Determine the [X, Y] coordinate at the center of the cell enclosing the given text.  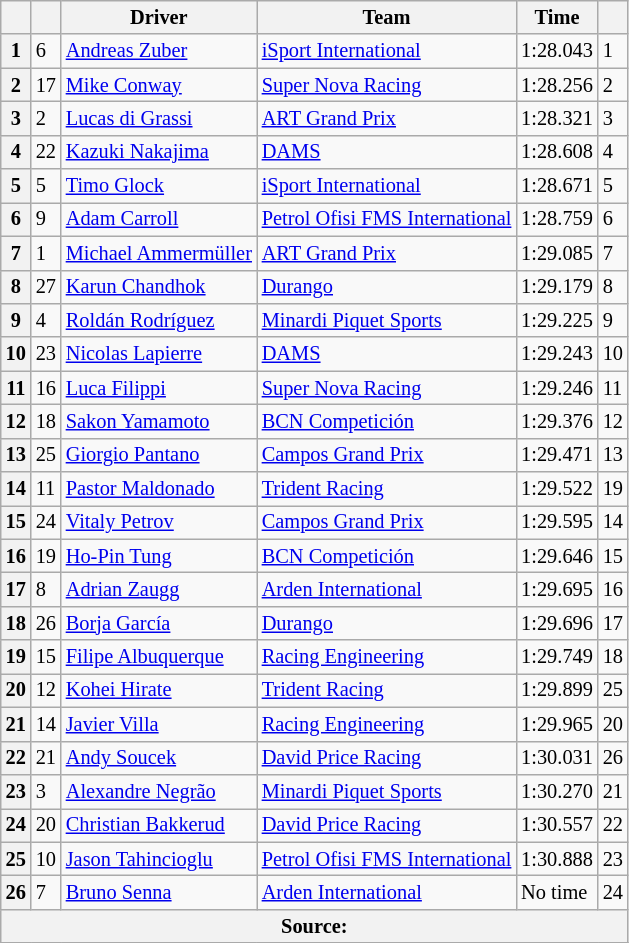
Alexandre Negrão [159, 791]
1:30.557 [557, 825]
Vitaly Petrov [159, 522]
Kazuki Nakajima [159, 152]
Giorgio Pantano [159, 455]
Michael Ammermüller [159, 253]
1:29.646 [557, 556]
1:29.246 [557, 388]
Ho-Pin Tung [159, 556]
Time [557, 17]
Source: [314, 926]
1:29.749 [557, 657]
Filipe Albuquerque [159, 657]
Team [386, 17]
Lucas di Grassi [159, 118]
1:29.085 [557, 253]
Adam Carroll [159, 219]
Driver [159, 17]
1:29.471 [557, 455]
1:28.608 [557, 152]
1:29.522 [557, 489]
Luca Filippi [159, 388]
Andy Soucek [159, 758]
Mike Conway [159, 85]
1:28.759 [557, 219]
1:30.031 [557, 758]
1:28.321 [557, 118]
Sakon Yamamoto [159, 421]
1:28.671 [557, 186]
Adrian Zaugg [159, 589]
Javier Villa [159, 724]
1:29.595 [557, 522]
1:29.899 [557, 690]
Pastor Maldonado [159, 489]
27 [46, 287]
Karun Chandhok [159, 287]
No time [557, 892]
1:29.179 [557, 287]
Borja García [159, 623]
Roldán Rodríguez [159, 320]
Nicolas Lapierre [159, 354]
Timo Glock [159, 186]
1:29.243 [557, 354]
1:30.270 [557, 791]
Kohei Hirate [159, 690]
Jason Tahincioglu [159, 859]
Andreas Zuber [159, 51]
1:29.376 [557, 421]
1:29.695 [557, 589]
1:28.256 [557, 85]
1:28.043 [557, 51]
1:29.225 [557, 320]
1:29.696 [557, 623]
Christian Bakkerud [159, 825]
Bruno Senna [159, 892]
1:29.965 [557, 724]
1:30.888 [557, 859]
